Output the (X, Y) coordinate of the center of the cell containing the given text.  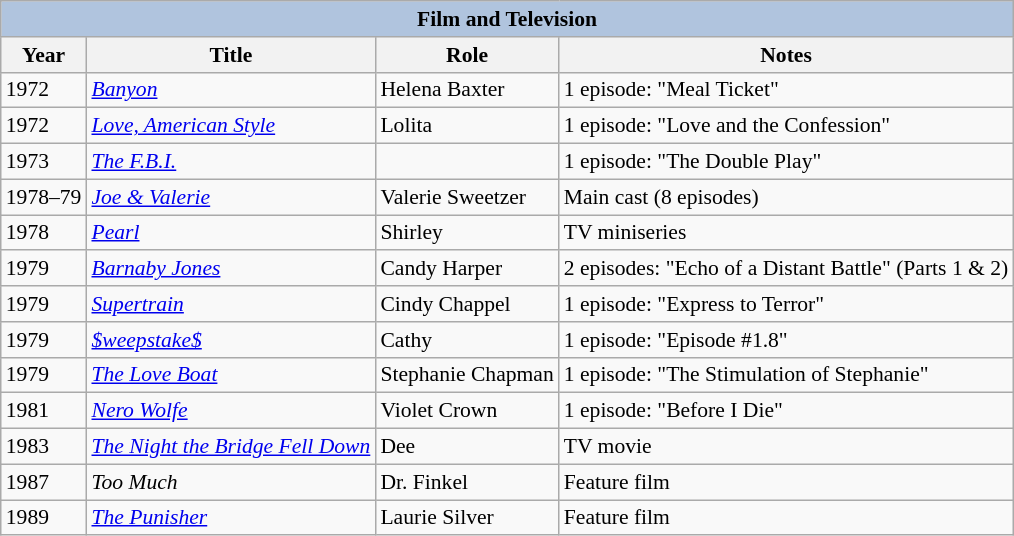
Joe & Valerie (230, 197)
Candy Harper (466, 269)
1 episode: "Before I Die" (786, 411)
Supertrain (230, 304)
1 episode: "Love and the Confession" (786, 126)
Banyon (230, 90)
TV miniseries (786, 233)
Violet Crown (466, 411)
1973 (44, 162)
1 episode: "Meal Ticket" (786, 90)
The F.B.I. (230, 162)
Lolita (466, 126)
1983 (44, 447)
Film and Television (508, 19)
The Night the Bridge Fell Down (230, 447)
Cathy (466, 340)
$weepstake$ (230, 340)
Nero Wolfe (230, 411)
1 episode: "Episode #1.8" (786, 340)
Stephanie Chapman (466, 375)
Dee (466, 447)
The Punisher (230, 518)
Main cast (8 episodes) (786, 197)
TV movie (786, 447)
1989 (44, 518)
The Love Boat (230, 375)
Love, American Style (230, 126)
1981 (44, 411)
1987 (44, 482)
Laurie Silver (466, 518)
Shirley (466, 233)
Too Much (230, 482)
Dr. Finkel (466, 482)
1 episode: "The Stimulation of Stephanie" (786, 375)
2 episodes: "Echo of a Distant Battle" (Parts 1 & 2) (786, 269)
1978 (44, 233)
Role (466, 55)
Year (44, 55)
1 episode: "The Double Play" (786, 162)
1978–79 (44, 197)
Helena Baxter (466, 90)
Valerie Sweetzer (466, 197)
1 episode: "Express to Terror" (786, 304)
Title (230, 55)
Pearl (230, 233)
Cindy Chappel (466, 304)
Barnaby Jones (230, 269)
Notes (786, 55)
